Scan for the cell matching the given text and deliver its [X, Y] coordinate at center. 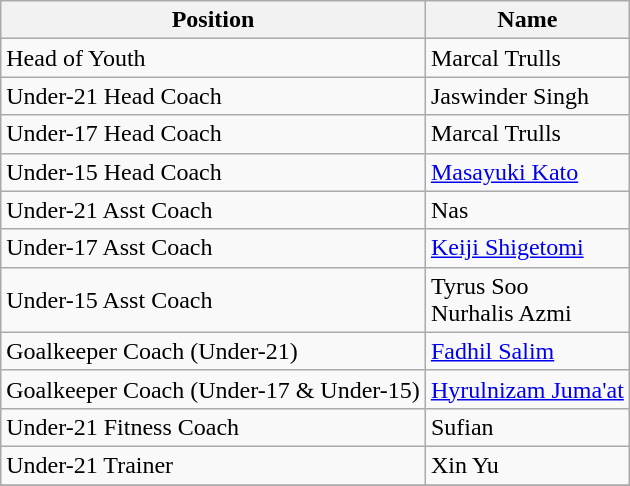
Position [214, 20]
Under-21 Trainer [214, 465]
Xin Yu [527, 465]
Goalkeeper Coach (Under-17 & Under-15) [214, 389]
Goalkeeper Coach (Under-21) [214, 351]
Masayuki Kato [527, 172]
Under-15 Head Coach [214, 172]
Tyrus Soo Nurhalis Azmi [527, 300]
Under-17 Asst Coach [214, 248]
Jaswinder Singh [527, 96]
Sufian [527, 427]
Under-21 Asst Coach [214, 210]
Under-17 Head Coach [214, 134]
Fadhil Salim [527, 351]
Keiji Shigetomi [527, 248]
Head of Youth [214, 58]
Under-15 Asst Coach [214, 300]
Name [527, 20]
Nas [527, 210]
Under-21 Fitness Coach [214, 427]
Hyrulnizam Juma'at [527, 389]
Under-21 Head Coach [214, 96]
